Determine the [x, y] coordinate at the center of the cell enclosing the given text.  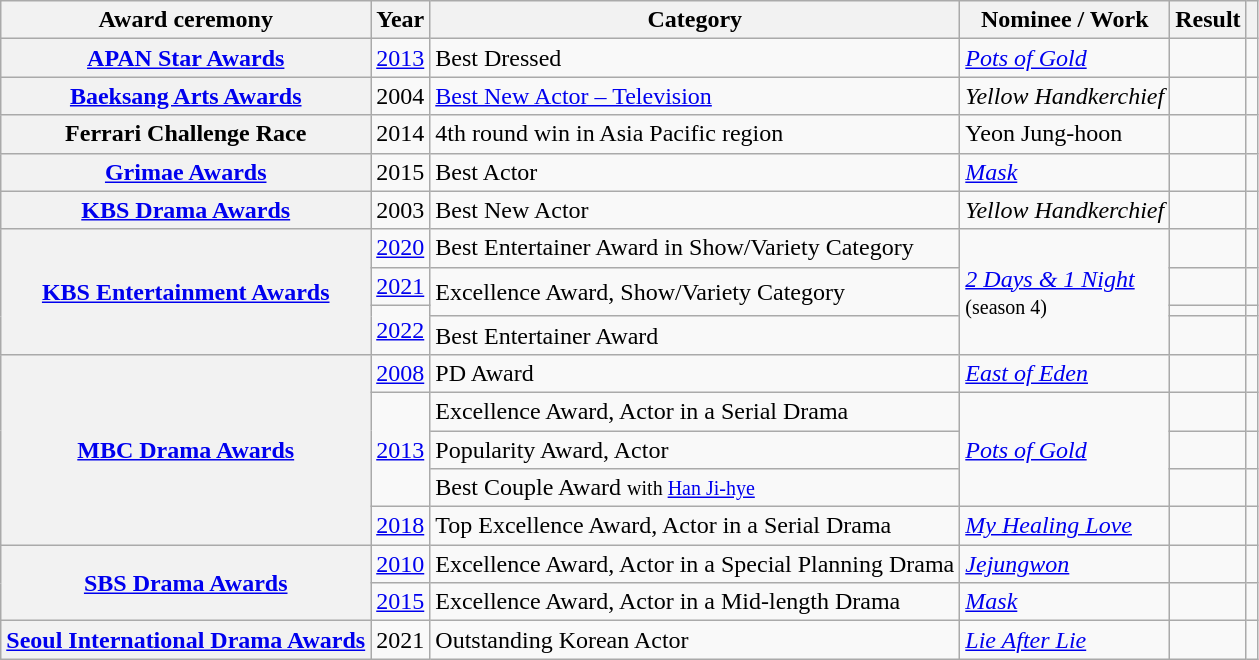
2004 [400, 96]
2 Days & 1 Night(season 4) [1065, 292]
2008 [400, 373]
Nominee / Work [1065, 20]
East of Eden [1065, 373]
Baeksang Arts Awards [186, 96]
Best Dressed [695, 58]
2003 [400, 210]
Category [695, 20]
Top Excellence Award, Actor in a Serial Drama [695, 526]
My Healing Love [1065, 526]
Ferrari Challenge Race [186, 134]
Best New Actor – Television [695, 96]
MBC Drama Awards [186, 449]
SBS Drama Awards [186, 583]
Excellence Award, Show/Variety Category [695, 292]
Outstanding Korean Actor [695, 640]
Yeon Jung-hoon [1065, 134]
Jejungwon [1065, 564]
Best New Actor [695, 210]
Lie After Lie [1065, 640]
2022 [400, 330]
Grimae Awards [186, 172]
Award ceremony [186, 20]
Best Entertainer Award in Show/Variety Category [695, 248]
2020 [400, 248]
Best Entertainer Award [695, 335]
Best Actor [695, 172]
KBS Drama Awards [186, 210]
Excellence Award, Actor in a Serial Drama [695, 411]
2010 [400, 564]
2014 [400, 134]
Best Couple Award with Han Ji-hye [695, 488]
KBS Entertainment Awards [186, 292]
2018 [400, 526]
4th round win in Asia Pacific region [695, 134]
APAN Star Awards [186, 58]
Year [400, 20]
PD Award [695, 373]
Seoul International Drama Awards [186, 640]
Result [1208, 20]
Excellence Award, Actor in a Mid-length Drama [695, 602]
Excellence Award, Actor in a Special Planning Drama [695, 564]
Popularity Award, Actor [695, 449]
